Locate the cell with the specified text and output its [X, Y] center coordinate. 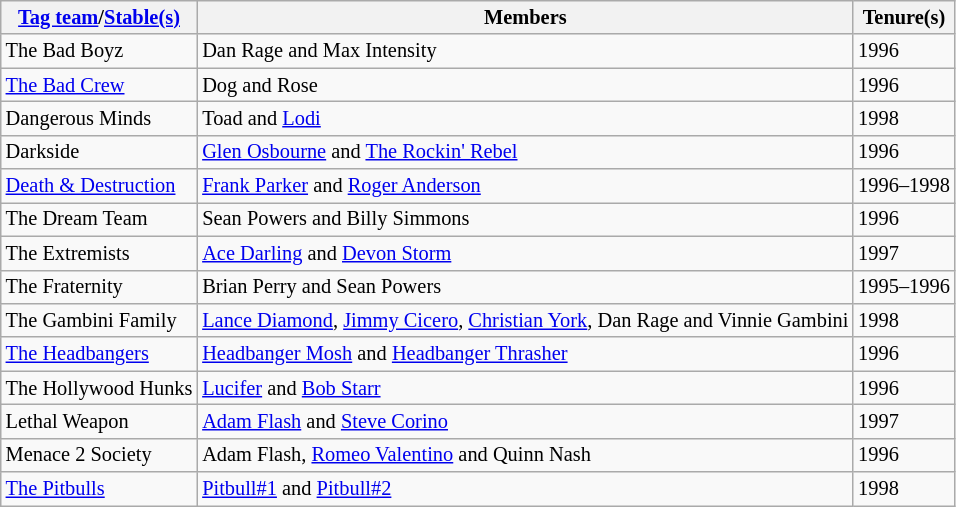
Glen Osbourne and The Rockin' Rebel [525, 152]
The Hollywood Hunks [100, 388]
Ace Darling and Devon Storm [525, 253]
Headbanger Mosh and Headbanger Thrasher [525, 354]
Dangerous Minds [100, 118]
Adam Flash and Steve Corino [525, 421]
Frank Parker and Roger Anderson [525, 186]
Death & Destruction [100, 186]
Dan Rage and Max Intensity [525, 51]
Tag team/Stable(s) [100, 17]
Dog and Rose [525, 85]
1996–1998 [904, 186]
Menace 2 Society [100, 455]
Brian Perry and Sean Powers [525, 287]
Darkside [100, 152]
Sean Powers and Billy Simmons [525, 219]
The Extremists [100, 253]
Pitbull#1 and Pitbull#2 [525, 489]
The Dream Team [100, 219]
Lance Diamond, Jimmy Cicero, Christian York, Dan Rage and Vinnie Gambini [525, 320]
Toad and Lodi [525, 118]
1995–1996 [904, 287]
The Bad Boyz [100, 51]
Members [525, 17]
Lucifer and Bob Starr [525, 388]
Lethal Weapon [100, 421]
Tenure(s) [904, 17]
The Fraternity [100, 287]
Adam Flash, Romeo Valentino and Quinn Nash [525, 455]
The Headbangers [100, 354]
The Bad Crew [100, 85]
The Gambini Family [100, 320]
The Pitbulls [100, 489]
